From the cell containing the given text, extract its center point as (X, Y) coordinate. 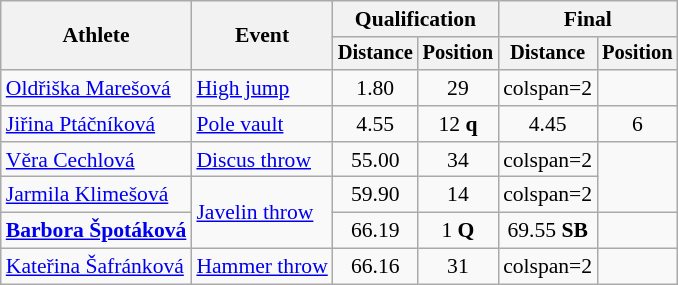
1 Q (458, 231)
4.45 (548, 124)
Oldřiška Marešová (96, 88)
1.80 (376, 88)
29 (458, 88)
Event (262, 36)
4.55 (376, 124)
69.55 SB (548, 231)
Athlete (96, 36)
14 (458, 195)
High jump (262, 88)
Final (588, 19)
66.19 (376, 231)
31 (458, 267)
Hammer throw (262, 267)
Barbora Špotáková (96, 231)
59.90 (376, 195)
Discus throw (262, 160)
55.00 (376, 160)
Věra Cechlová (96, 160)
Kateřina Šafránková (96, 267)
Jiřina Ptáčníková (96, 124)
Jarmila Klimešová (96, 195)
12 q (458, 124)
Qualification (416, 19)
34 (458, 160)
66.16 (376, 267)
6 (637, 124)
Pole vault (262, 124)
Javelin throw (262, 212)
